Pinpoint the cell where the given text exists, returning its (X, Y) midpoint coordinate. 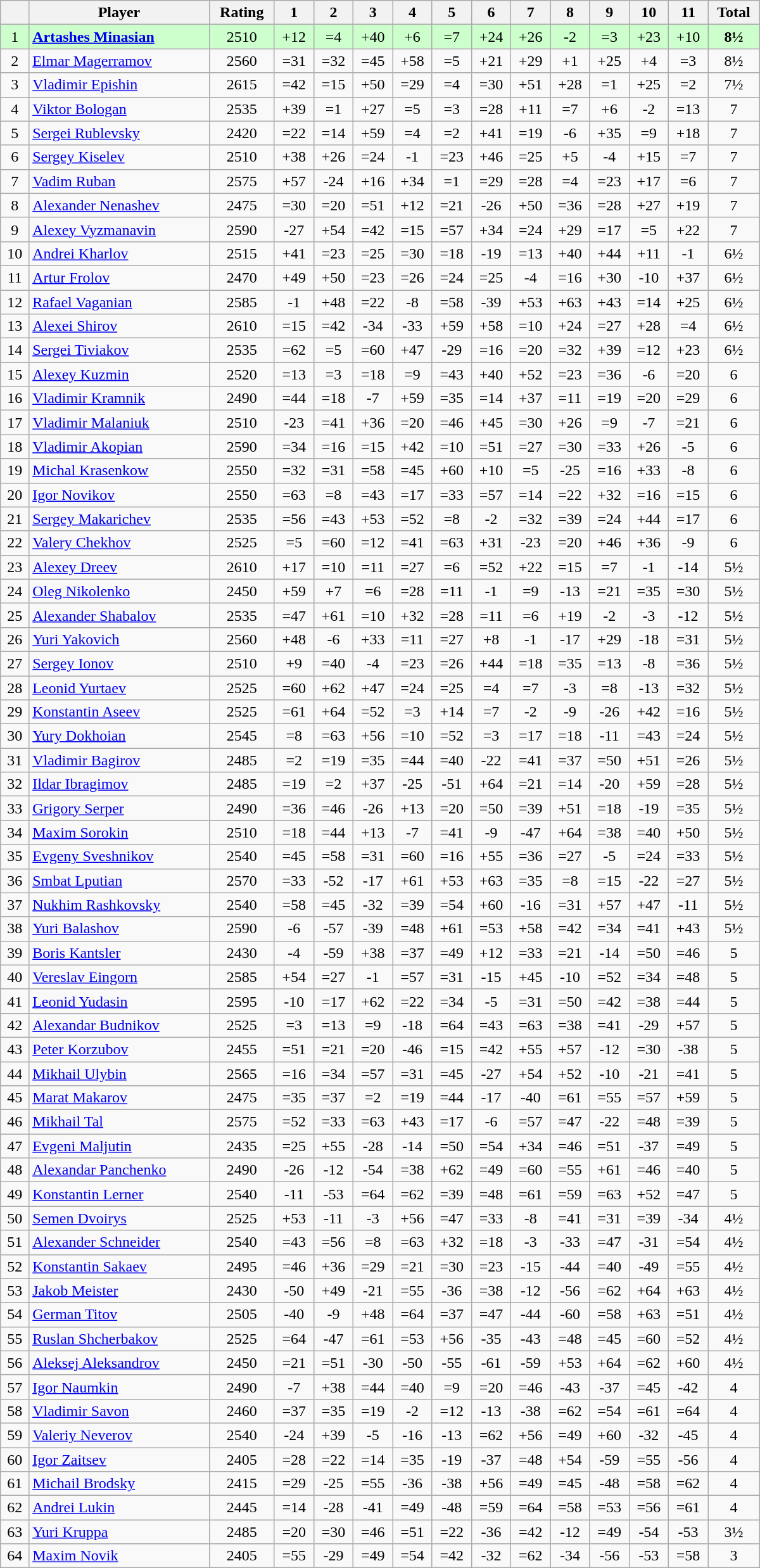
32 (15, 784)
German Titov (119, 1315)
-61 (491, 1363)
+7 (333, 591)
2455 (242, 1049)
30 (15, 736)
Player (119, 13)
61 (15, 1484)
26 (15, 639)
Alexei Shirov (119, 326)
Valery Chekhov (119, 543)
Oleg Nikolenko (119, 591)
-49 (649, 1266)
Elmar Magerramov (119, 61)
Ildar Ibragimov (119, 784)
54 (15, 1315)
Vladimir Savon (119, 1411)
-60 (570, 1315)
+21 (491, 61)
Leonid Yurtaev (119, 687)
Grigory Serper (119, 808)
+35 (609, 133)
Rafael Vaganian (119, 302)
64 (15, 1556)
2415 (242, 1484)
14 (15, 350)
2615 (242, 85)
40 (15, 977)
53 (15, 1291)
+4 (649, 61)
+14 (452, 712)
Vladimir Akopian (119, 447)
-55 (452, 1363)
Alexander Shabalov (119, 615)
22 (15, 543)
Evgeni Maljutin (119, 1146)
38 (15, 929)
31 (15, 760)
-52 (333, 881)
Valeriy Neverov (119, 1435)
Vladimir Epishin (119, 85)
Vladimir Malaniuk (119, 423)
2570 (242, 881)
Konstantin Aseev (119, 712)
Jakob Meister (119, 1291)
Andrei Lukin (119, 1508)
2515 (242, 253)
Sergey Kiselev (119, 157)
Mikhail Ulybin (119, 1074)
-46 (412, 1049)
45 (15, 1098)
Igor Zaitsev (119, 1459)
21 (15, 519)
Sergey Ionov (119, 663)
35 (15, 857)
13 (15, 326)
50 (15, 1218)
Ruslan Shcherbakov (119, 1339)
Vladimir Kramnik (119, 398)
12 (15, 302)
Alexey Vyzmanavin (119, 229)
Aleksej Aleksandrov (119, 1363)
2445 (242, 1508)
57 (15, 1387)
Boris Kantsler (119, 953)
33 (15, 808)
+16 (373, 181)
2565 (242, 1074)
Vereslav Eingorn (119, 977)
Sergey Makarichev (119, 519)
+9 (294, 663)
Sergei Tiviakov (119, 350)
2520 (242, 374)
51 (15, 1242)
Konstantin Sakaev (119, 1266)
58 (15, 1411)
60 (15, 1459)
Alexey Dreev (119, 567)
Marat Makarov (119, 1098)
46 (15, 1122)
Yuri Kruppa (119, 1532)
Artashes Minasian (119, 37)
2470 (242, 277)
-51 (452, 784)
25 (15, 615)
-41 (373, 1508)
2420 (242, 133)
Vladimir Bagirov (119, 760)
20 (15, 495)
16 (15, 398)
44 (15, 1074)
Smbat Lputian (119, 881)
-45 (688, 1435)
Alexandar Panchenko (119, 1170)
2545 (242, 736)
Leonid Yudasin (119, 1001)
-57 (333, 929)
Semen Dvoirys (119, 1218)
2460 (242, 1411)
2595 (242, 1001)
Sergei Rublevsky (119, 133)
Konstantin Lerner (119, 1194)
Mikhail Tal (119, 1122)
-35 (491, 1339)
Maxim Novik (119, 1556)
Igor Naumkin (119, 1387)
Nukhim Rashkovsky (119, 905)
Igor Novikov (119, 495)
Alexey Kuzmin (119, 374)
+15 (649, 157)
Evgeny Sveshnikov (119, 857)
28 (15, 687)
Artur Frolov (119, 277)
17 (15, 423)
-31 (649, 1242)
-20 (609, 784)
52 (15, 1266)
39 (15, 953)
+18 (688, 133)
59 (15, 1435)
Andrei Kharlov (119, 253)
24 (15, 591)
49 (15, 1194)
19 (15, 471)
Michal Krasenkow (119, 471)
+8 (491, 639)
48 (15, 1170)
2435 (242, 1146)
-30 (373, 1363)
43 (15, 1049)
+1 (570, 61)
3½ (734, 1532)
7½ (734, 85)
36 (15, 881)
Yuri Balashov (119, 929)
Viktor Bologan (119, 109)
2495 (242, 1266)
Maxim Sorokin (119, 832)
Alexander Schneider (119, 1242)
42 (15, 1025)
27 (15, 663)
+5 (570, 157)
Rating (242, 13)
29 (15, 712)
34 (15, 832)
Peter Korzubov (119, 1049)
23 (15, 567)
Alexandar Budnikov (119, 1025)
63 (15, 1532)
Total (734, 13)
56 (15, 1363)
15 (15, 374)
Michail Brodsky (119, 1484)
+30 (609, 277)
Vadim Ruban (119, 181)
+31 (491, 543)
Yuri Yakovich (119, 639)
Yury Dokhoian (119, 736)
2505 (242, 1315)
41 (15, 1001)
18 (15, 447)
47 (15, 1146)
Alexander Nenashev (119, 205)
-42 (688, 1387)
62 (15, 1508)
55 (15, 1339)
37 (15, 905)
